Pinpoint the cell where the given text exists, returning its (X, Y) midpoint coordinate. 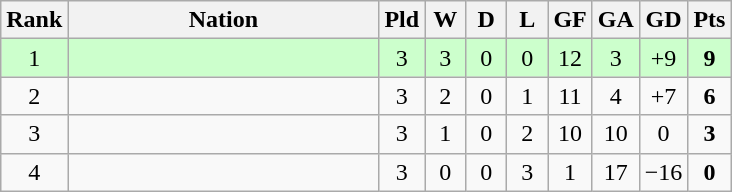
GF (570, 20)
Pld (402, 20)
Nation (224, 20)
9 (710, 58)
11 (570, 96)
+9 (664, 58)
Rank (34, 20)
GA (616, 20)
+7 (664, 96)
12 (570, 58)
W (446, 20)
Pts (710, 20)
17 (616, 172)
6 (710, 96)
−16 (664, 172)
L (528, 20)
GD (664, 20)
D (486, 20)
